From the cell containing the given text, extract its center point as [X, Y] coordinate. 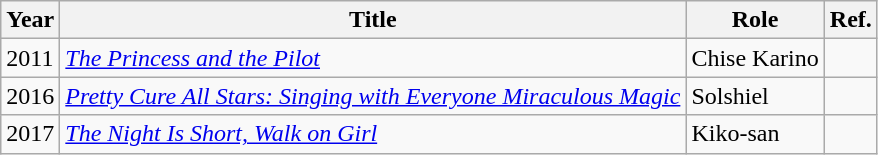
2011 [30, 58]
Title [373, 20]
Ref. [850, 20]
Kiko-san [755, 134]
2016 [30, 96]
The Princess and the Pilot [373, 58]
Solshiel [755, 96]
2017 [30, 134]
Year [30, 20]
Role [755, 20]
Pretty Cure All Stars: Singing with Everyone Miraculous Magic [373, 96]
The Night Is Short, Walk on Girl [373, 134]
Chise Karino [755, 58]
